Detect which cell encompasses the target text, then output its [x, y] center coordinate. 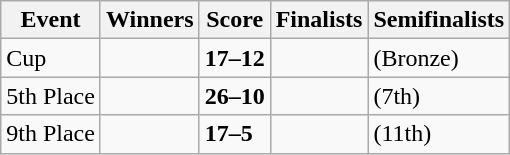
Finalists [319, 20]
Event [51, 20]
Score [234, 20]
26–10 [234, 96]
Semifinalists [439, 20]
(11th) [439, 134]
17–12 [234, 58]
Cup [51, 58]
Winners [150, 20]
5th Place [51, 96]
9th Place [51, 134]
(7th) [439, 96]
17–5 [234, 134]
(Bronze) [439, 58]
